Return [X, Y] of the center of cell containing provided text 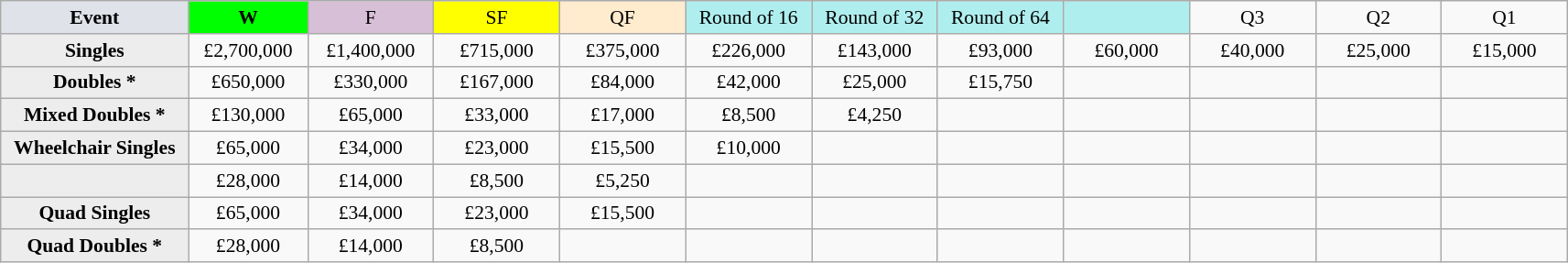
Singles [95, 50]
Mixed Doubles * [95, 115]
£40,000 [1252, 50]
F [371, 17]
£330,000 [371, 82]
£84,000 [622, 82]
QF [622, 17]
£15,000 [1505, 50]
£5,250 [622, 181]
£15,750 [1000, 82]
W [248, 17]
£93,000 [1000, 50]
Wheelchair Singles [95, 148]
Round of 16 [749, 17]
£650,000 [248, 82]
£2,700,000 [248, 50]
£4,250 [874, 115]
Round of 64 [1000, 17]
Doubles * [95, 82]
£375,000 [622, 50]
Event [95, 17]
£33,000 [497, 115]
Q1 [1505, 17]
£715,000 [497, 50]
£130,000 [248, 115]
Quad Singles [95, 214]
£60,000 [1127, 50]
£17,000 [622, 115]
Q2 [1379, 17]
£42,000 [749, 82]
Quad Doubles * [95, 247]
Round of 32 [874, 17]
£167,000 [497, 82]
£226,000 [749, 50]
£143,000 [874, 50]
£10,000 [749, 148]
Q3 [1252, 17]
SF [497, 17]
£1,400,000 [371, 50]
